Pinpoint the cell where the given text exists, returning its [X, Y] midpoint coordinate. 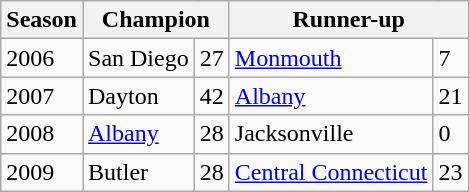
Butler [138, 172]
Jacksonville [331, 134]
2006 [42, 58]
Central Connecticut [331, 172]
27 [212, 58]
0 [450, 134]
23 [450, 172]
42 [212, 96]
Season [42, 20]
2009 [42, 172]
Runner-up [348, 20]
21 [450, 96]
Monmouth [331, 58]
7 [450, 58]
Dayton [138, 96]
San Diego [138, 58]
2008 [42, 134]
Champion [156, 20]
2007 [42, 96]
